Pinpoint the cell where the given text exists, returning its (x, y) midpoint coordinate. 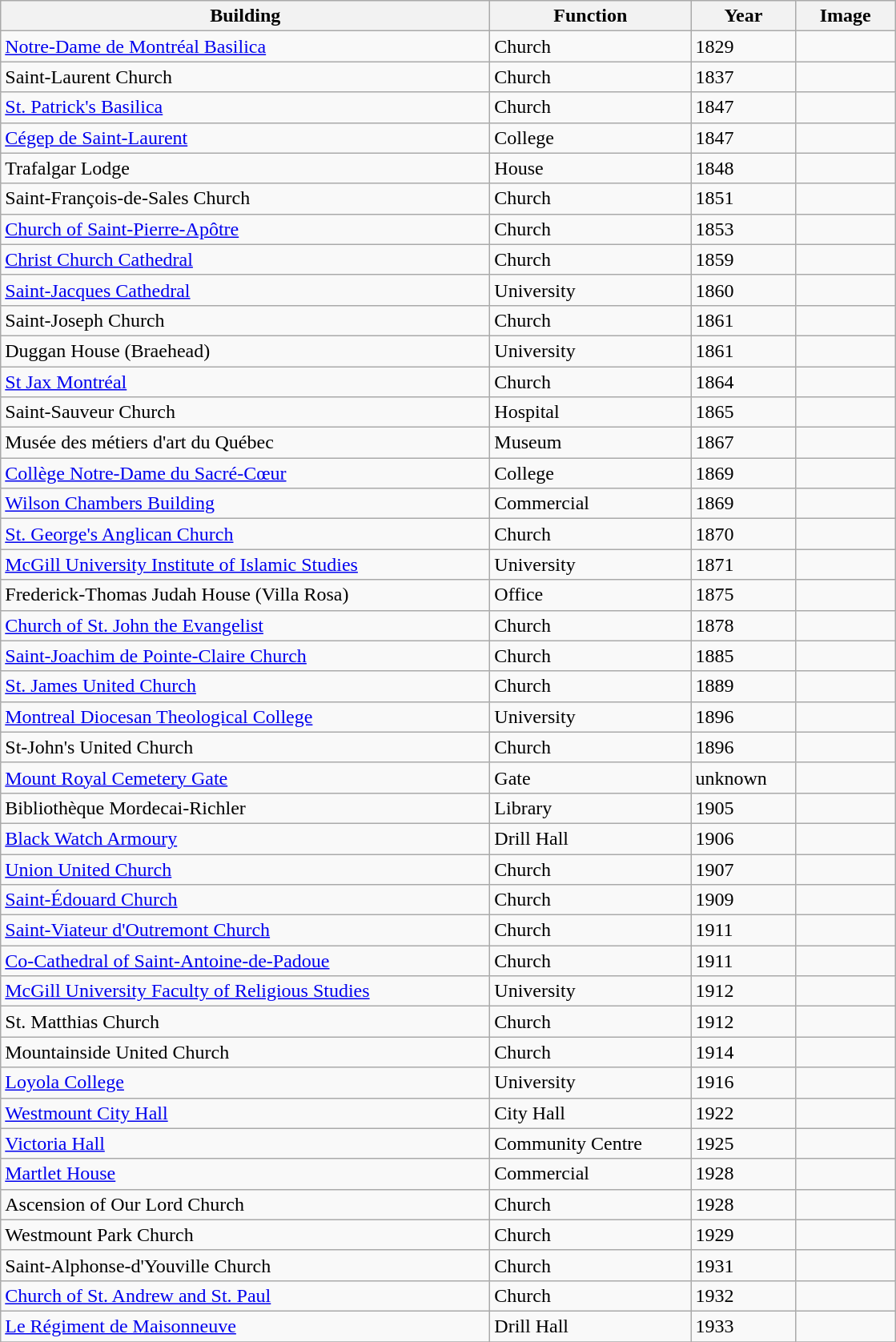
House (591, 168)
1929 (743, 1235)
1878 (743, 625)
Church of St. Andrew and St. Paul (245, 1296)
Westmount Park Church (245, 1235)
1864 (743, 382)
Church of St. John the Evangelist (245, 625)
1865 (743, 412)
St Jax Montréal (245, 382)
St. George's Anglican Church (245, 534)
Office (591, 595)
St. Matthias Church (245, 1022)
1909 (743, 900)
Union United Church (245, 869)
1916 (743, 1083)
Co-Cathedral of Saint-Antoine-de-Padoue (245, 961)
Church of Saint-Pierre-Apôtre (245, 229)
Image (846, 16)
1870 (743, 534)
Ascension of Our Lord Church (245, 1204)
Saint-Alphonse-d'Youville Church (245, 1265)
Museum (591, 443)
1853 (743, 229)
1885 (743, 656)
1851 (743, 199)
St. James United Church (245, 686)
1932 (743, 1296)
Saint-Édouard Church (245, 900)
Black Watch Armoury (245, 838)
1889 (743, 686)
St-John's United Church (245, 747)
1871 (743, 565)
1860 (743, 290)
Westmount City Hall (245, 1113)
Saint-Joseph Church (245, 320)
Montreal Diocesan Theological College (245, 717)
1859 (743, 259)
Mount Royal Cemetery Gate (245, 777)
Le Régiment de Maisonneuve (245, 1326)
Musée des métiers d'art du Québec (245, 443)
Trafalgar Lodge (245, 168)
Duggan House (Braehead) (245, 351)
1837 (743, 77)
Saint-Laurent Church (245, 77)
1907 (743, 869)
Notre-Dame de Montréal Basilica (245, 46)
McGill University Faculty of Religious Studies (245, 991)
Library (591, 808)
Wilson Chambers Building (245, 504)
St. Patrick's Basilica (245, 107)
Building (245, 16)
Bibliothèque Mordecai-Richler (245, 808)
Saint-Joachim de Pointe-Claire Church (245, 656)
unknown (743, 777)
Victoria Hall (245, 1143)
Function (591, 16)
1931 (743, 1265)
Community Centre (591, 1143)
1925 (743, 1143)
1914 (743, 1052)
Saint-Viateur d'Outremont Church (245, 930)
Saint-François-de-Sales Church (245, 199)
Saint-Sauveur Church (245, 412)
Frederick-Thomas Judah House (Villa Rosa) (245, 595)
1905 (743, 808)
1867 (743, 443)
1829 (743, 46)
Cégep de Saint-Laurent (245, 138)
1933 (743, 1326)
Collège Notre-Dame du Sacré-Cœur (245, 473)
City Hall (591, 1113)
Mountainside United Church (245, 1052)
Gate (591, 777)
Loyola College (245, 1083)
1848 (743, 168)
1922 (743, 1113)
Martlet House (245, 1174)
1875 (743, 595)
Hospital (591, 412)
Saint-Jacques Cathedral (245, 290)
1906 (743, 838)
McGill University Institute of Islamic Studies (245, 565)
Christ Church Cathedral (245, 259)
Year (743, 16)
